Provide the (X, Y) coordinate of the cell's center where the given text is located.  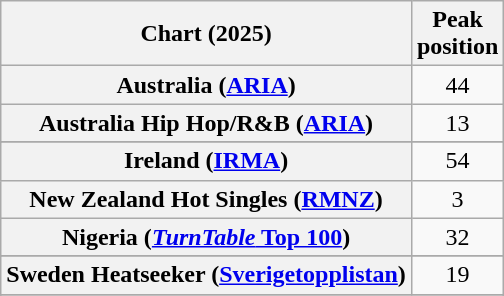
Peakposition (457, 34)
Sweden Heatseeker (Sverigetopplistan) (206, 275)
Australia (ARIA) (206, 85)
13 (457, 123)
54 (457, 161)
New Zealand Hot Singles (RMNZ) (206, 199)
Nigeria (TurnTable Top 100) (206, 237)
19 (457, 275)
Australia Hip Hop/R&B (ARIA) (206, 123)
32 (457, 237)
Ireland (IRMA) (206, 161)
Chart (2025) (206, 34)
3 (457, 199)
44 (457, 85)
